Output the [x, y] coordinate of the center of the cell containing the given text.  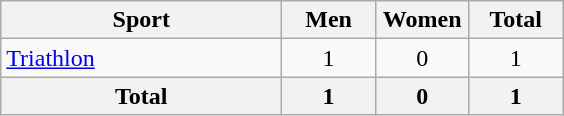
Men [329, 20]
Women [422, 20]
Triathlon [142, 58]
Sport [142, 20]
